Return [x, y] of the center of cell containing provided text 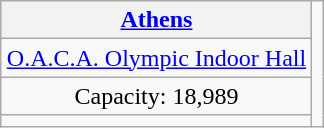
O.A.C.A. Olympic Indoor Hall [156, 58]
Athens [156, 20]
Capacity: 18,989 [156, 96]
